Return (x, y) of the center of cell containing provided text 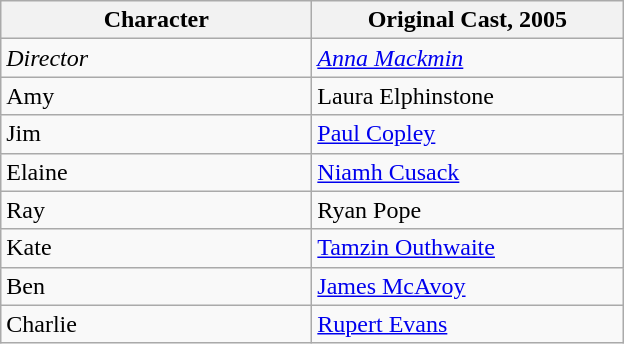
Tamzin Outhwaite (468, 248)
Anna Mackmin (468, 58)
Laura Elphinstone (468, 96)
Rupert Evans (468, 324)
Kate (156, 248)
Amy (156, 96)
Charlie (156, 324)
Niamh Cusack (468, 172)
Paul Copley (468, 134)
Ryan Pope (468, 210)
Ben (156, 286)
James McAvoy (468, 286)
Ray (156, 210)
Elaine (156, 172)
Jim (156, 134)
Character (156, 20)
Director (156, 58)
Original Cast, 2005 (468, 20)
